Detect which cell encompasses the target text, then output its (x, y) center coordinate. 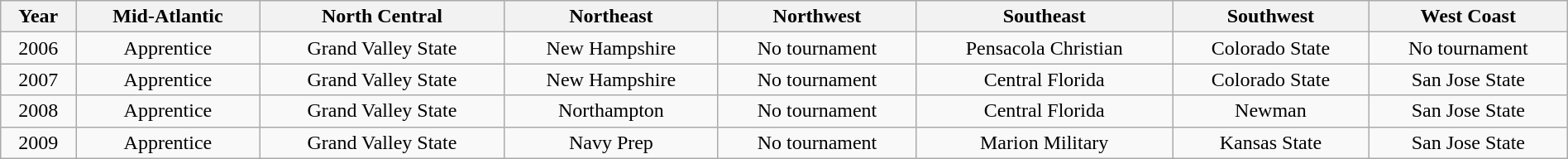
Northwest (817, 17)
Southwest (1271, 17)
Marion Military (1045, 142)
Northampton (611, 111)
West Coast (1468, 17)
2009 (38, 142)
Kansas State (1271, 142)
Newman (1271, 111)
Northeast (611, 17)
2008 (38, 111)
North Central (382, 17)
Mid-Atlantic (168, 17)
2007 (38, 79)
Year (38, 17)
Pensacola Christian (1045, 48)
2006 (38, 48)
Navy Prep (611, 142)
Southeast (1045, 17)
